From the cell containing the given text, extract its center point as [x, y] coordinate. 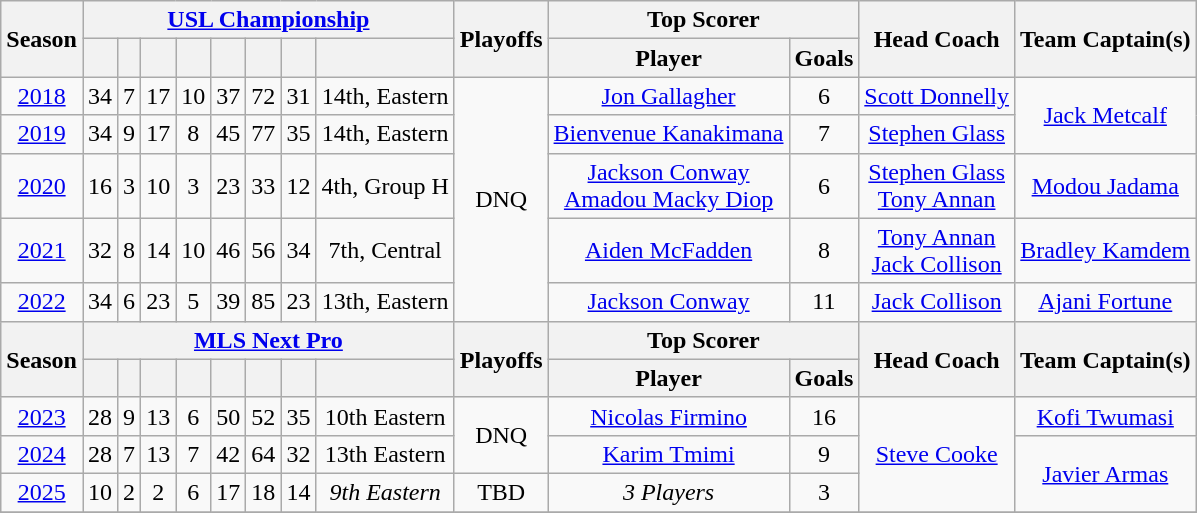
37 [228, 96]
12 [298, 186]
13th, Eastern [385, 302]
Jackson Conway Amadou Macky Diop [668, 186]
Karim Tmimi [668, 454]
Jackson Conway [668, 302]
Bienvenue Kanakimana [668, 134]
Stephen Glass Tony Annan [937, 186]
MLS Next Pro [268, 340]
2018 [42, 96]
Modou Jadama [1106, 186]
Nicolas Firmino [668, 416]
Jack Collison [937, 302]
Bradley Kamdem [1106, 250]
5 [194, 302]
Jack Metcalf [1106, 115]
2019 [42, 134]
11 [824, 302]
72 [264, 96]
2022 [42, 302]
Ajani Fortune [1106, 302]
9th Eastern [385, 492]
10th Eastern [385, 416]
77 [264, 134]
18 [264, 492]
52 [264, 416]
31 [298, 96]
Scott Donnelly [937, 96]
7th, Central [385, 250]
4th, Group H [385, 186]
45 [228, 134]
46 [228, 250]
TBD [501, 492]
Kofi Twumasi [1106, 416]
33 [264, 186]
64 [264, 454]
Jon Gallagher [668, 96]
42 [228, 454]
50 [228, 416]
USL Championship [268, 20]
Tony Annan Jack Collison [937, 250]
2024 [42, 454]
Javier Armas [1106, 473]
Aiden McFadden [668, 250]
85 [264, 302]
56 [264, 250]
Steve Cooke [937, 454]
2025 [42, 492]
2020 [42, 186]
3 Players [668, 492]
13th Eastern [385, 454]
2023 [42, 416]
2021 [42, 250]
39 [228, 302]
Stephen Glass [937, 134]
